Locate the cell with the specified text and output its (X, Y) center coordinate. 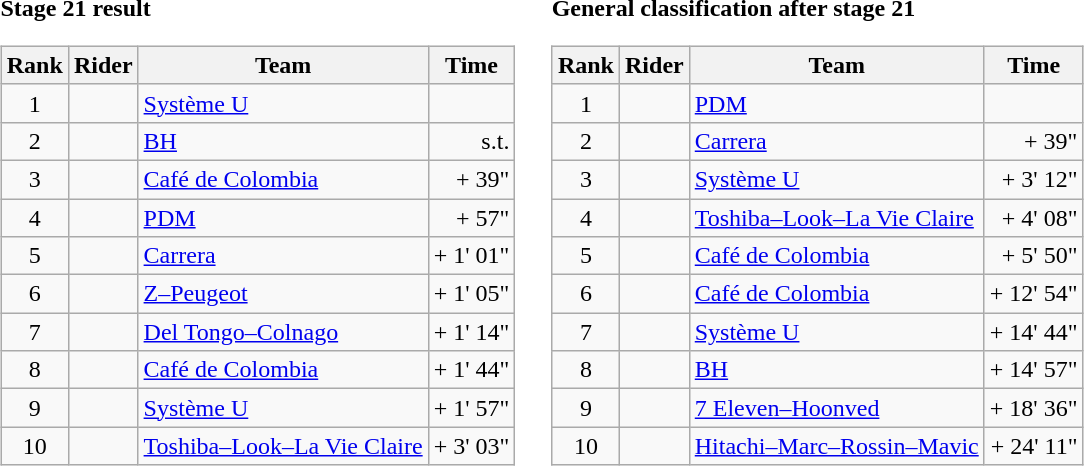
+ 1' 01" (472, 256)
+ 1' 57" (472, 408)
+ 3' 12" (1034, 179)
+ 1' 05" (472, 294)
Del Tongo–Colnago (283, 332)
+ 18' 36" (1034, 408)
Z–Peugeot (283, 294)
+ 5' 50" (1034, 256)
s.t. (472, 141)
7 Eleven–Hoonved (836, 408)
+ 4' 08" (1034, 217)
+ 1' 44" (472, 370)
+ 24' 11" (1034, 446)
+ 14' 57" (1034, 370)
+ 12' 54" (1034, 294)
+ 1' 14" (472, 332)
+ 14' 44" (1034, 332)
+ 57" (472, 217)
+ 3' 03" (472, 446)
Hitachi–Marc–Rossin–Mavic (836, 446)
